Provide the [x, y] coordinate of the cell's center where the given text is located.  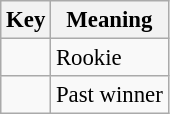
Meaning [110, 20]
Key [26, 20]
Past winner [110, 95]
Rookie [110, 58]
